Capture the cell that displays the provided text and extract its (X, Y) central coordinate. 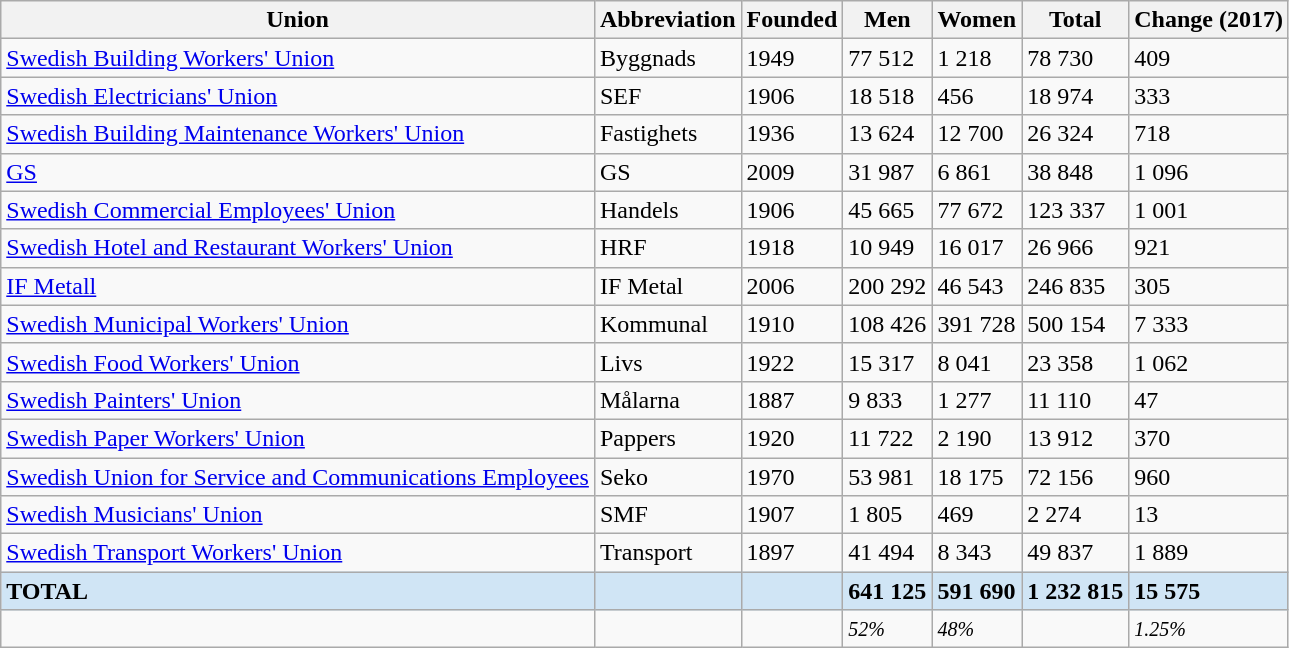
Handels (668, 210)
18 518 (888, 96)
718 (1209, 134)
200 292 (888, 286)
Swedish Municipal Workers' Union (298, 324)
641 125 (888, 591)
Swedish Building Workers' Union (298, 58)
8 343 (977, 553)
1 096 (1209, 172)
48% (977, 629)
45 665 (888, 210)
TOTAL (298, 591)
38 848 (1076, 172)
1920 (792, 438)
11 110 (1076, 400)
Kommunal (668, 324)
11 722 (888, 438)
2 274 (1076, 515)
IF Metal (668, 286)
Union (298, 20)
1970 (792, 477)
Swedish Painters' Union (298, 400)
1 218 (977, 58)
23 358 (1076, 362)
18 974 (1076, 96)
47 (1209, 400)
6 861 (977, 172)
9 833 (888, 400)
1907 (792, 515)
IF Metall (298, 286)
53 981 (888, 477)
Swedish Paper Workers' Union (298, 438)
1 277 (977, 400)
Seko (668, 477)
Women (977, 20)
Founded (792, 20)
12 700 (977, 134)
Swedish Building Maintenance Workers' Union (298, 134)
10 949 (888, 248)
Fastighets (668, 134)
7 333 (1209, 324)
Swedish Musicians' Union (298, 515)
2 190 (977, 438)
72 156 (1076, 477)
16 017 (977, 248)
78 730 (1076, 58)
1949 (792, 58)
52% (888, 629)
77 512 (888, 58)
409 (1209, 58)
1 232 815 (1076, 591)
391 728 (977, 324)
1910 (792, 324)
Byggnads (668, 58)
13 912 (1076, 438)
1 805 (888, 515)
Swedish Commercial Employees' Union (298, 210)
26 966 (1076, 248)
960 (1209, 477)
Swedish Union for Service and Communications Employees (298, 477)
Swedish Food Workers' Union (298, 362)
8 041 (977, 362)
13 (1209, 515)
41 494 (888, 553)
SMF (668, 515)
1887 (792, 400)
1 001 (1209, 210)
1.25% (1209, 629)
15 317 (888, 362)
13 624 (888, 134)
1 062 (1209, 362)
Abbreviation (668, 20)
370 (1209, 438)
Pappers (668, 438)
500 154 (1076, 324)
31 987 (888, 172)
15 575 (1209, 591)
108 426 (888, 324)
18 175 (977, 477)
HRF (668, 248)
Total (1076, 20)
456 (977, 96)
1918 (792, 248)
Swedish Electricians' Union (298, 96)
Livs (668, 362)
2009 (792, 172)
26 324 (1076, 134)
469 (977, 515)
Swedish Transport Workers' Union (298, 553)
Swedish Hotel and Restaurant Workers' Union (298, 248)
Transport (668, 553)
1 889 (1209, 553)
1936 (792, 134)
2006 (792, 286)
Målarna (668, 400)
49 837 (1076, 553)
333 (1209, 96)
591 690 (977, 591)
Change (2017) (1209, 20)
77 672 (977, 210)
246 835 (1076, 286)
Men (888, 20)
123 337 (1076, 210)
921 (1209, 248)
46 543 (977, 286)
1922 (792, 362)
1897 (792, 553)
305 (1209, 286)
SEF (668, 96)
